Determine the (x, y) coordinate at the center of the cell enclosing the given text.  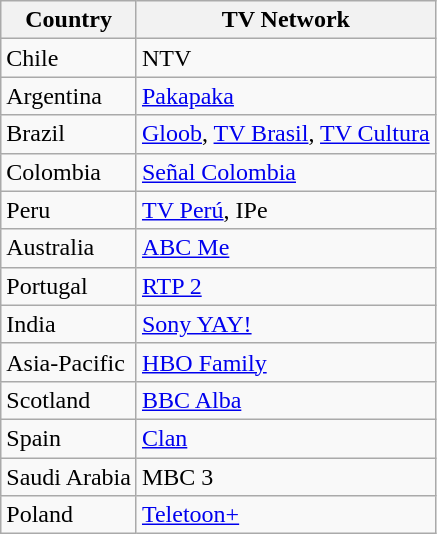
Clan (286, 438)
ABC Me (286, 248)
Gloob, TV Brasil, TV Cultura (286, 134)
Sony YAY! (286, 324)
NTV (286, 58)
Chile (69, 58)
Australia (69, 248)
BBC Alba (286, 400)
Scotland (69, 400)
RTP 2 (286, 286)
Colombia (69, 172)
Argentina (69, 96)
Country (69, 20)
Pakapaka (286, 96)
MBC 3 (286, 477)
Saudi Arabia (69, 477)
Brazil (69, 134)
Spain (69, 438)
TV Network (286, 20)
Portugal (69, 286)
Peru (69, 210)
Teletoon+ (286, 515)
Poland (69, 515)
India (69, 324)
TV Perú, IPe (286, 210)
Señal Colombia (286, 172)
Asia-Pacific (69, 362)
HBO Family (286, 362)
